Pinpoint the cell where the given text exists, returning its [x, y] midpoint coordinate. 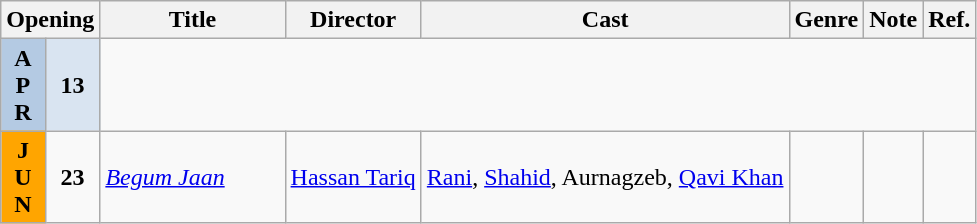
Ref. [950, 20]
Opening [50, 20]
Director [353, 20]
JUN [23, 177]
23 [72, 177]
Note [894, 20]
Genre [826, 20]
Hassan Tariq [353, 177]
APR [23, 85]
Cast [605, 20]
Begum Jaan [192, 177]
13 [72, 85]
Rani, Shahid, Aurnagzeb, Qavi Khan [605, 177]
Title [192, 20]
